From the cell containing the given text, extract its center point as (x, y) coordinate. 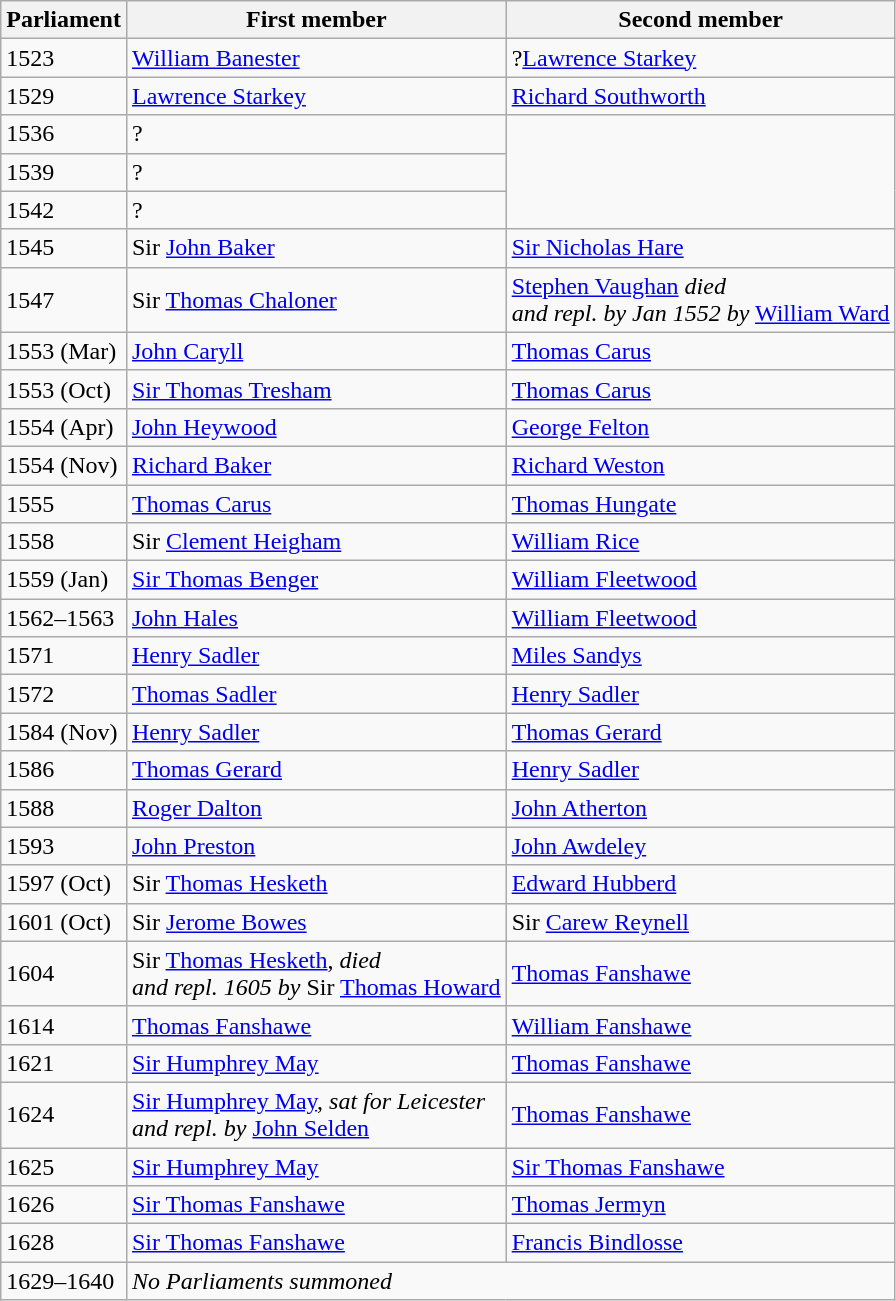
William Fanshawe (700, 1025)
1536 (64, 134)
1629–1640 (64, 1281)
Second member (700, 20)
Sir Humphrey May, sat for Leicester and repl. by John Selden (316, 1114)
1559 (Jan) (64, 580)
John Caryll (316, 351)
Sir John Baker (316, 248)
1626 (64, 1205)
Richard Southworth (700, 96)
1554 (Apr) (64, 427)
1572 (64, 694)
1597 (Oct) (64, 884)
Richard Weston (700, 465)
Stephen Vaughan died and repl. by Jan 1552 by William Ward (700, 300)
1604 (64, 974)
1529 (64, 96)
Sir Thomas Tresham (316, 389)
Sir Jerome Bowes (316, 922)
No Parliaments summoned (510, 1281)
Thomas Sadler (316, 694)
Sir Carew Reynell (700, 922)
1584 (Nov) (64, 732)
John Atherton (700, 808)
First member (316, 20)
Thomas Hungate (700, 503)
1558 (64, 542)
Roger Dalton (316, 808)
Sir Thomas Chaloner (316, 300)
1588 (64, 808)
1545 (64, 248)
Richard Baker (316, 465)
Miles Sandys (700, 656)
Sir Clement Heigham (316, 542)
1553 (Mar) (64, 351)
1586 (64, 770)
Thomas Jermyn (700, 1205)
1554 (Nov) (64, 465)
Sir Nicholas Hare (700, 248)
1601 (Oct) (64, 922)
William Rice (700, 542)
Edward Hubberd (700, 884)
John Preston (316, 846)
John Heywood (316, 427)
1562–1563 (64, 618)
1547 (64, 300)
George Felton (700, 427)
John Awdeley (700, 846)
1571 (64, 656)
1621 (64, 1063)
1628 (64, 1243)
1553 (Oct) (64, 389)
Sir Thomas Hesketh (316, 884)
Sir Thomas Benger (316, 580)
John Hales (316, 618)
1614 (64, 1025)
Lawrence Starkey (316, 96)
Francis Bindlosse (700, 1243)
1542 (64, 210)
1523 (64, 58)
1625 (64, 1167)
?Lawrence Starkey (700, 58)
Sir Thomas Hesketh, died and repl. 1605 by Sir Thomas Howard (316, 974)
1539 (64, 172)
1624 (64, 1114)
William Banester (316, 58)
Parliament (64, 20)
1555 (64, 503)
1593 (64, 846)
